Return the [X, Y] coordinate for the center point of the cell that contains the specified text.  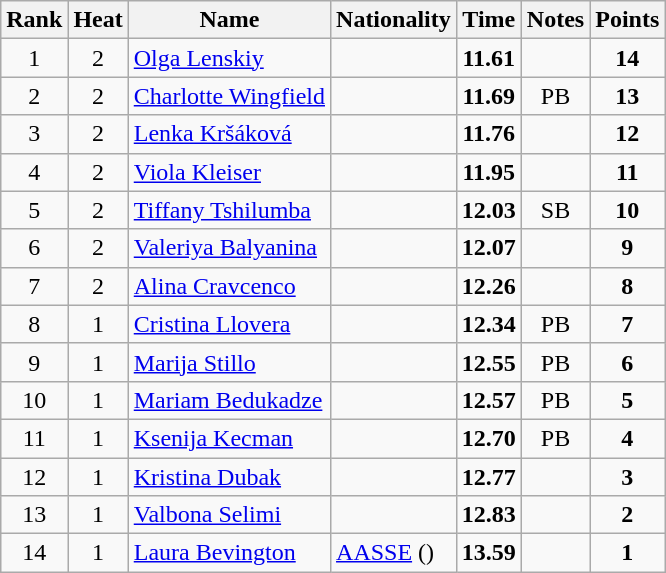
Mariam Bedukadze [229, 400]
12.55 [488, 362]
Laura Bevington [229, 553]
11.95 [488, 172]
Notes [555, 20]
12.03 [488, 210]
Charlotte Wingfield [229, 96]
12.83 [488, 515]
12.57 [488, 400]
12.26 [488, 286]
Time [488, 20]
Nationality [394, 20]
Viola Kleiser [229, 172]
13.59 [488, 553]
Valeriya Balyanina [229, 248]
Lenka Kršáková [229, 134]
11.76 [488, 134]
12.77 [488, 477]
SB [555, 210]
11.61 [488, 58]
12.34 [488, 324]
AASSE () [394, 553]
Tiffany Tshilumba [229, 210]
Points [628, 20]
Ksenija Kecman [229, 438]
Alina Cravcenco [229, 286]
12.07 [488, 248]
Marija Stillo [229, 362]
11.69 [488, 96]
Valbona Selimi [229, 515]
Name [229, 20]
Kristina Dubak [229, 477]
Heat [98, 20]
Olga Lenskiy [229, 58]
Cristina Llovera [229, 324]
12.70 [488, 438]
Rank [34, 20]
